Scan for the cell matching the given text and deliver its (x, y) coordinate at center. 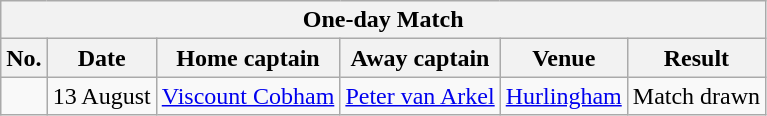
One-day Match (384, 20)
Match drawn (696, 96)
Venue (564, 58)
No. (24, 58)
13 August (102, 96)
Date (102, 58)
Hurlingham (564, 96)
Result (696, 58)
Viscount Cobham (248, 96)
Home captain (248, 58)
Peter van Arkel (420, 96)
Away captain (420, 58)
